Extract the [x, y] coordinate from the center of the cell holding the provided text.  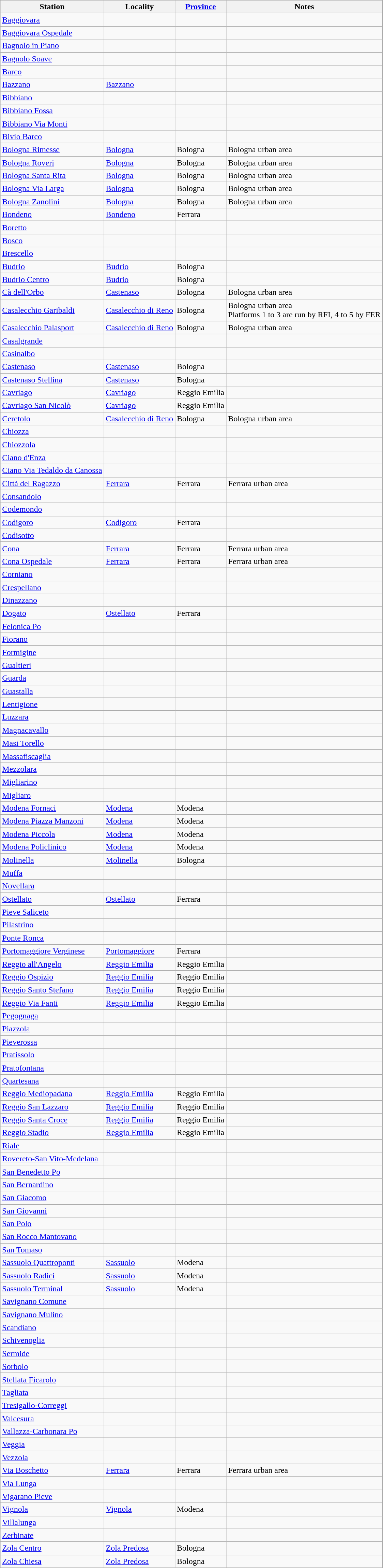
Gualtieri [52, 665]
Reggio Via Fanti [52, 1003]
Rovereto-San Vito-Medelana [52, 1159]
Migliarino [52, 782]
Massafiscaglia [52, 756]
Vallazza-Carbonara Po [52, 1432]
Vezzola [52, 1457]
Boretto [52, 228]
Bagnolo Soave [52, 59]
Tagliata [52, 1392]
Crespellano [52, 587]
Codemondo [52, 509]
San Polo [52, 1224]
Sermide [52, 1353]
Ponte Ronca [52, 938]
Consandolo [52, 496]
Sassuolo Quattroponti [52, 1263]
Reggio Santa Croce [52, 1120]
Reggio Mediopadana [52, 1094]
Pratissolo [52, 1055]
Felonica Po [52, 626]
Corniano [52, 574]
Bagnolo in Piano [52, 46]
Casalecchio Garibaldi [52, 310]
Fiorano [52, 639]
Scandiano [52, 1327]
Chiozzola [52, 445]
Barco [52, 72]
Pegognaga [52, 1016]
Modena Fornaci [52, 808]
Pratofontana [52, 1068]
Bivio Barco [52, 136]
Lentigione [52, 704]
Città del Ragazzo [52, 483]
Via Boschetto [52, 1470]
Castenaso Stellina [52, 380]
Savignano Comune [52, 1302]
Reggio Santo Stefano [52, 990]
Dinazzano [52, 600]
Pieverossa [52, 1042]
Zerbinate [52, 1535]
Casalecchio Palasport [52, 328]
Reggio all'Angelo [52, 964]
Bologna Zanolini [52, 202]
Bologna Via Larga [52, 189]
Ciano d'Enza [52, 458]
Dogato [52, 613]
San Rocco Mantovano [52, 1237]
Guastalla [52, 691]
Cona [52, 548]
Chiozza [52, 432]
Masi Torello [52, 743]
Bologna urban areaPlatforms 1 to 3 are run by RFI, 4 to 5 by FER [304, 310]
Codisotto [52, 535]
Reggio San Lazzaro [52, 1107]
Reggio Stadio [52, 1133]
San Giovanni [52, 1211]
Baggiovara Ospedale [52, 33]
Station [52, 7]
Pieve Saliceto [52, 912]
Bologna Roveri [52, 163]
Savignano Mulino [52, 1315]
Locality [139, 7]
Brescello [52, 253]
Modena Piccola [52, 834]
Bibbiano Via Monti [52, 124]
Cavriago San Nicolò [52, 406]
Cona Ospedale [52, 561]
Notes [304, 7]
Baggiovara [52, 20]
San Tomaso [52, 1250]
Portomaggiore Verginese [52, 951]
Riale [52, 1146]
Modena Policlinico [52, 847]
Modena Piazza Manzoni [52, 821]
Reggio Ospizio [52, 977]
Veggia [52, 1444]
Stellata Ficarolo [52, 1379]
Sorbolo [52, 1366]
Budrio Centro [52, 279]
Tresigallo-Correggi [52, 1405]
Zola Chiesa [52, 1561]
Sassuolo Radici [52, 1276]
Sassuolo Terminal [52, 1289]
Casinalbo [52, 353]
Mezzolara [52, 769]
Cà dell'Orbo [52, 292]
Quartesana [52, 1081]
Muffa [52, 873]
Ciano Via Tedaldo da Canossa [52, 470]
Novellara [52, 886]
Valcesura [52, 1418]
Schivenoglia [52, 1340]
Vigarano Pieve [52, 1496]
Portomaggiore [139, 951]
Bologna Santa Rita [52, 176]
Magnacavallo [52, 730]
Casalgrande [52, 340]
Bibbiano Fossa [52, 111]
San Benedetto Po [52, 1172]
San Giacomo [52, 1197]
Piazzola [52, 1029]
Bosco [52, 241]
Zola Centro [52, 1548]
Pilastrino [52, 925]
Ceretolo [52, 419]
Migliaro [52, 795]
Luzzara [52, 717]
Bologna Rimesse [52, 149]
Province [200, 7]
Guarda [52, 678]
Formigine [52, 652]
Via Lunga [52, 1483]
Villalunga [52, 1522]
San Bernardino [52, 1185]
Bibbiano [52, 98]
